Output the (x, y) coordinate of the center of the cell containing the given text.  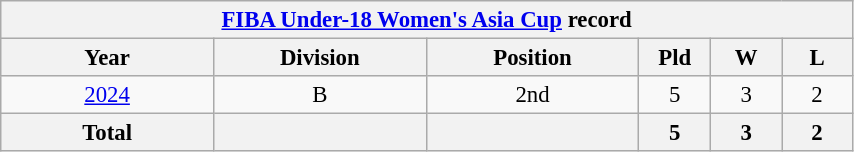
W (746, 58)
2nd (532, 95)
B (320, 95)
Position (532, 58)
FIBA Under-18 Women's Asia Cup record (427, 20)
L (818, 58)
Pld (675, 58)
2024 (108, 95)
Division (320, 58)
Year (108, 58)
Total (108, 133)
